Output the (X, Y) coordinate of the center of the cell containing the given text.  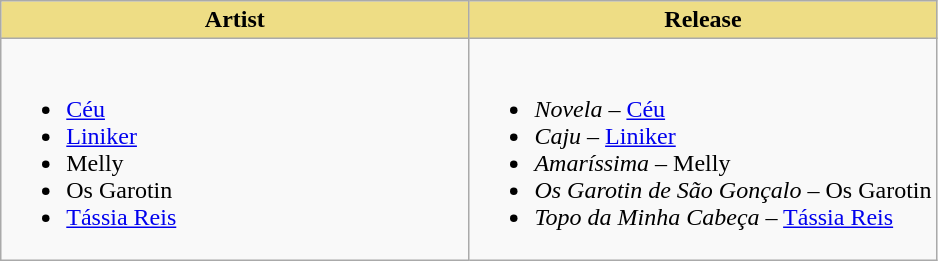
Release (703, 20)
Artist (235, 20)
CéuLinikerMellyOs GarotinTássia Reis (235, 150)
Novela – CéuCaju – LinikerAmaríssima – MellyOs Garotin de São Gonçalo – Os GarotinTopo da Minha Cabeça – Tássia Reis (703, 150)
